Output the (x, y) coordinate of the center of the cell containing the given text.  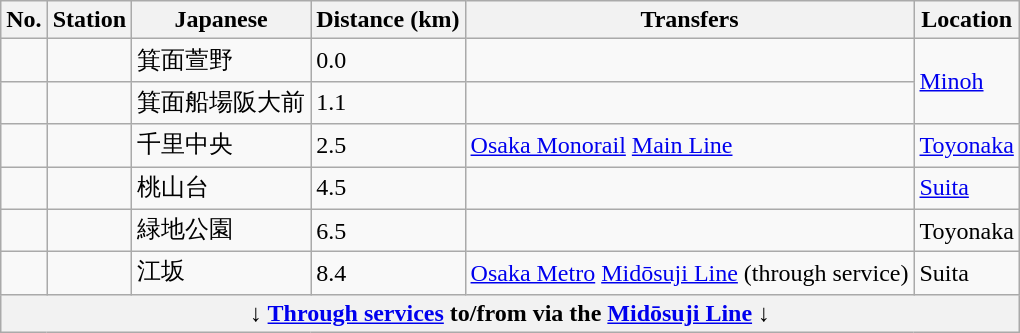
6.5 (388, 230)
1.1 (388, 102)
千里中央 (222, 146)
8.4 (388, 274)
Transfers (690, 20)
4.5 (388, 188)
↓ Through services to/from via the Midōsuji Line ↓ (510, 313)
Osaka Monorail Main Line (690, 146)
箕面萱野 (222, 60)
Station (89, 20)
Osaka Metro Midōsuji Line (through service) (690, 274)
Location (966, 20)
No. (24, 20)
Japanese (222, 20)
箕面船場阪大前 (222, 102)
緑地公園 (222, 230)
Distance (km) (388, 20)
0.0 (388, 60)
Minoh (966, 82)
2.5 (388, 146)
桃山台 (222, 188)
江坂 (222, 274)
